Identify which cell holds the provided text, then report its [x, y] central coordinate. 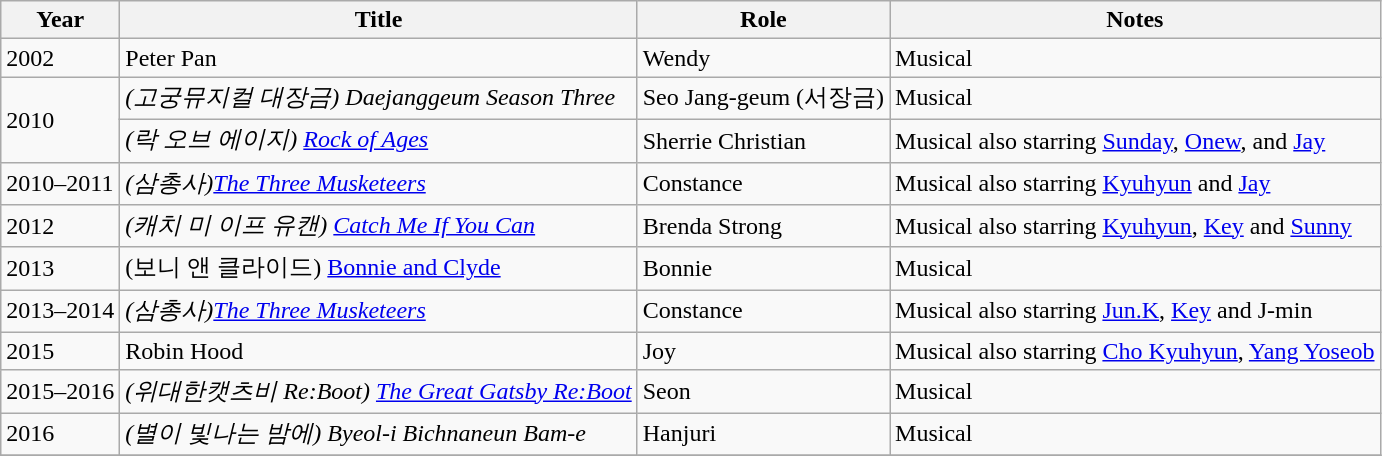
(캐치 미 이프 유캔) Catch Me If You Can [378, 226]
Seon [763, 392]
Musical also starring Cho Kyuhyun, Yang Yoseob [1135, 351]
2012 [60, 226]
2016 [60, 434]
Role [763, 20]
2015–2016 [60, 392]
2010–2011 [60, 184]
2010 [60, 120]
Joy [763, 351]
2013–2014 [60, 312]
2015 [60, 351]
Hanjuri [763, 434]
Robin Hood [378, 351]
Brenda Strong [763, 226]
Title [378, 20]
Wendy [763, 58]
Peter Pan [378, 58]
(보니 앤 클라이드) Bonnie and Clyde [378, 268]
Seo Jang-geum (서장금) [763, 98]
Notes [1135, 20]
Sherrie Christian [763, 140]
Bonnie [763, 268]
2002 [60, 58]
2013 [60, 268]
Musical also starring Kyuhyun and Jay [1135, 184]
Musical also starring Sunday, Onew, and Jay [1135, 140]
Year [60, 20]
(위대한캣츠비 Re:Boot) The Great Gatsby Re:Boot [378, 392]
(고궁뮤지컬 대장금) Daejanggeum Season Three [378, 98]
Musical also starring Kyuhyun, Key and Sunny [1135, 226]
(락 오브 에이지) Rock of Ages [378, 140]
(별이 빛나는 밤에) Byeol-i Bichnaneun Bam-e [378, 434]
Musical also starring Jun.K, Key and J-min [1135, 312]
